From the cell containing the given text, extract its center point as (x, y) coordinate. 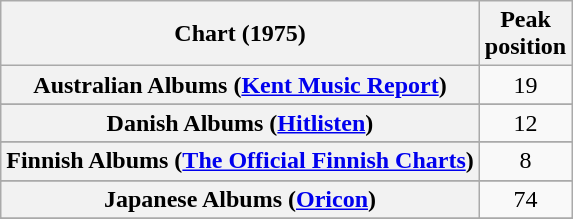
19 (525, 85)
Chart (1975) (240, 34)
Peakposition (525, 34)
Finnish Albums (The Official Finnish Charts) (240, 161)
8 (525, 161)
12 (525, 123)
Danish Albums (Hitlisten) (240, 123)
Japanese Albums (Oricon) (240, 199)
Australian Albums (Kent Music Report) (240, 85)
74 (525, 199)
